Scan for the cell matching the given text and deliver its [x, y] coordinate at center. 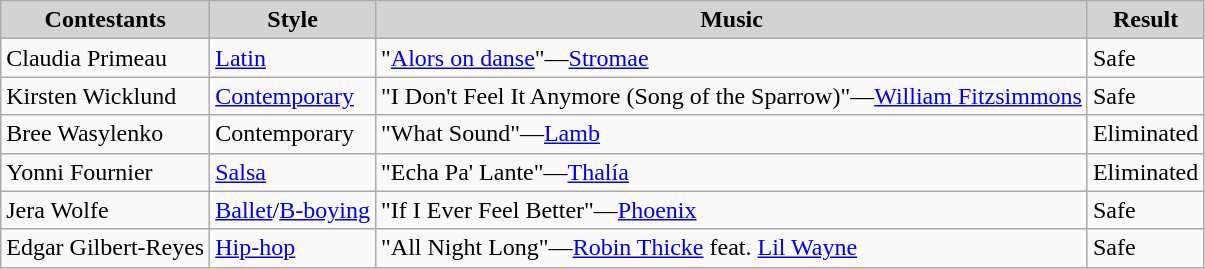
Latin [293, 58]
Music [731, 20]
"I Don't Feel It Anymore (Song of the Sparrow)"—William Fitzsimmons [731, 96]
Bree Wasylenko [106, 134]
Jera Wolfe [106, 210]
Ballet/B-boying [293, 210]
Kirsten Wicklund [106, 96]
Style [293, 20]
"All Night Long"—Robin Thicke feat. Lil Wayne [731, 248]
Claudia Primeau [106, 58]
Result [1145, 20]
Yonni Fournier [106, 172]
"What Sound"—Lamb [731, 134]
Salsa [293, 172]
"If I Ever Feel Better"—Phoenix [731, 210]
"Alors on danse"—Stromae [731, 58]
Hip-hop [293, 248]
Contestants [106, 20]
Edgar Gilbert-Reyes [106, 248]
"Echa Pa' Lante"—Thalía [731, 172]
